Identify which cell holds the provided text, then report its (x, y) central coordinate. 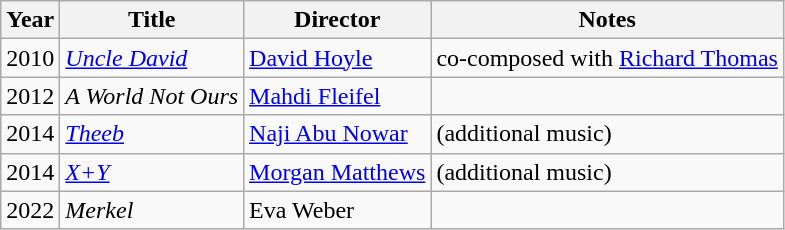
A World Not Ours (152, 96)
2012 (30, 96)
Eva Weber (338, 210)
Naji Abu Nowar (338, 134)
co-composed with Richard Thomas (608, 58)
2022 (30, 210)
David Hoyle (338, 58)
X+Y (152, 172)
2010 (30, 58)
Theeb (152, 134)
Merkel (152, 210)
Notes (608, 20)
Morgan Matthews (338, 172)
Year (30, 20)
Director (338, 20)
Uncle David (152, 58)
Title (152, 20)
Mahdi Fleifel (338, 96)
